Return the (x, y) coordinate for the center point of the cell that contains the specified text.  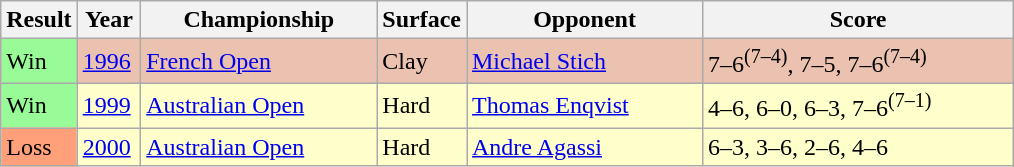
Michael Stich (584, 62)
4–6, 6–0, 6–3, 7–6(7–1) (858, 106)
Year (109, 20)
2000 (109, 147)
Andre Agassi (584, 147)
Score (858, 20)
Clay (422, 62)
Surface (422, 20)
Thomas Enqvist (584, 106)
7–6(7–4), 7–5, 7–6(7–4) (858, 62)
Loss (39, 147)
6–3, 3–6, 2–6, 4–6 (858, 147)
Opponent (584, 20)
French Open (259, 62)
1999 (109, 106)
Championship (259, 20)
Result (39, 20)
1996 (109, 62)
